Detect which cell encompasses the target text, then output its (X, Y) center coordinate. 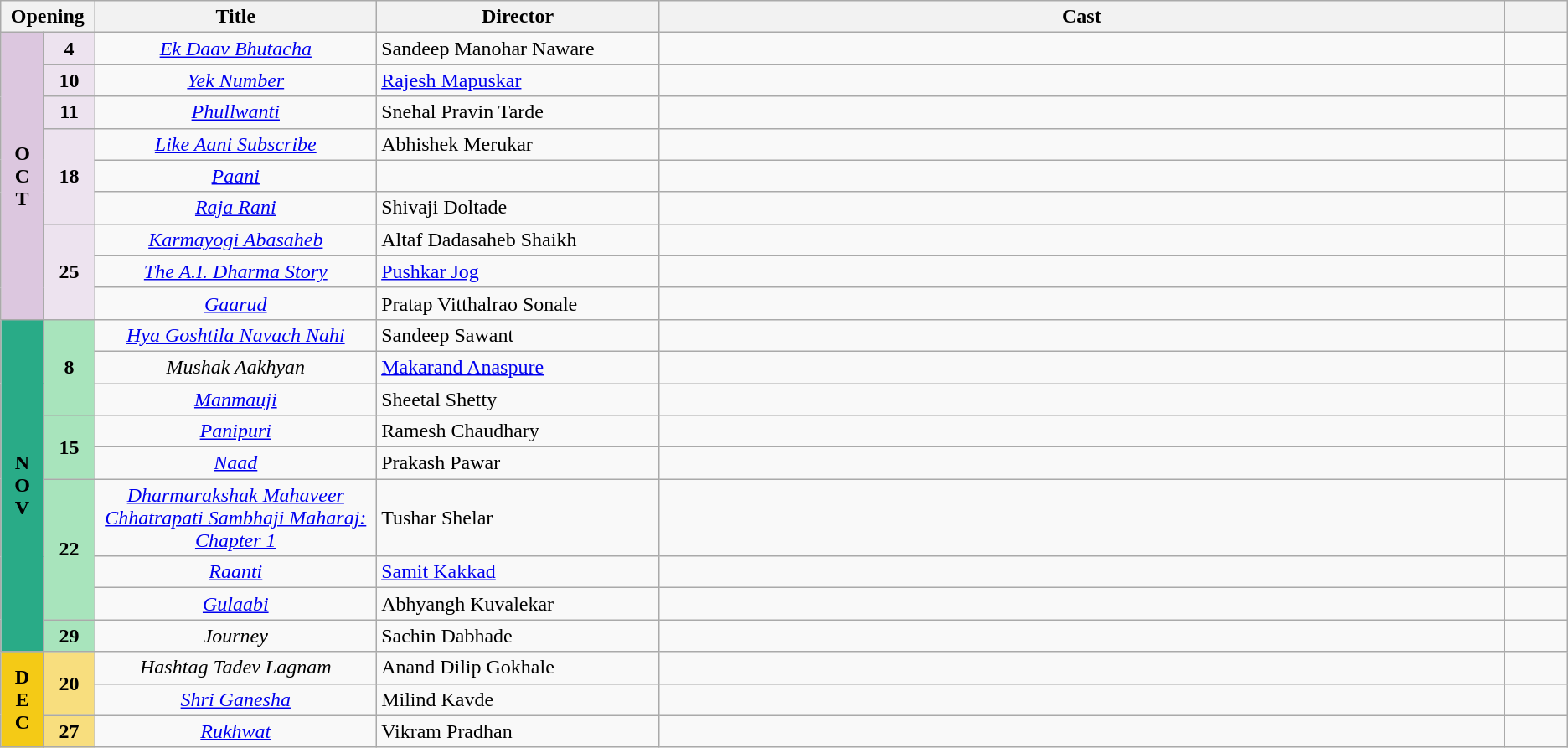
Pratap Vitthalrao Sonale (518, 303)
Raanti (236, 572)
4 (69, 49)
Ramesh Chaudhary (518, 431)
Makarand Anaspure (518, 367)
Sandeep Manohar Naware (518, 49)
Altaf Dadasaheb Shaikh (518, 240)
Ek Daav Bhutacha (236, 49)
Mushak Aakhyan (236, 367)
27 (69, 731)
OCT (22, 176)
18 (69, 176)
Dharmarakshak Mahaveer Chhatrapati Sambhaji Maharaj: Chapter 1 (236, 518)
Opening (48, 17)
Hashtag Tadev Lagnam (236, 668)
Hya Goshtila Navach Nahi (236, 335)
Gaarud (236, 303)
Prakash Pawar (518, 463)
Pushkar Jog (518, 271)
The A.I. Dharma Story (236, 271)
8 (69, 367)
Gulaabi (236, 604)
15 (69, 447)
DEC (22, 699)
Rajesh Mapuskar (518, 80)
Raja Rani (236, 208)
Sachin Dabhade (518, 636)
Abhyangh Kuvalekar (518, 604)
Director (518, 17)
10 (69, 80)
Vikram Pradhan (518, 731)
Anand Dilip Gokhale (518, 668)
Naad (236, 463)
Tushar Shelar (518, 518)
Manmauji (236, 400)
NOV (22, 486)
Abhishek Merukar (518, 144)
11 (69, 112)
Panipuri (236, 431)
Journey (236, 636)
Yek Number (236, 80)
22 (69, 549)
Shri Ganesha (236, 699)
29 (69, 636)
Sandeep Sawant (518, 335)
Phullwanti (236, 112)
Title (236, 17)
20 (69, 684)
Sheetal Shetty (518, 400)
Milind Kavde (518, 699)
Paani (236, 176)
Samit Kakkad (518, 572)
Like Aani Subscribe (236, 144)
25 (69, 271)
Karmayogi Abasaheb (236, 240)
Cast (1081, 17)
Snehal Pravin Tarde (518, 112)
Rukhwat (236, 731)
Shivaji Doltade (518, 208)
